Search for the cell housing the specified text and yield its (x, y) center coordinate. 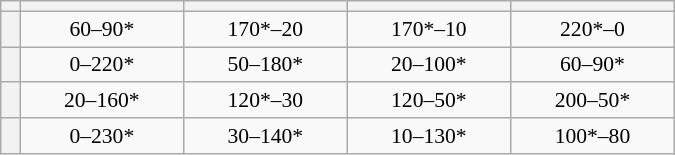
120*–30 (266, 101)
50–180* (266, 65)
30–140* (266, 136)
0–220* (102, 65)
0–230* (102, 136)
120–50* (429, 101)
20–160* (102, 101)
200–50* (593, 101)
220*–0 (593, 29)
170*–10 (429, 29)
100*–80 (593, 136)
20–100* (429, 65)
170*–20 (266, 29)
10–130* (429, 136)
